Extract the (x, y) coordinate from the center of the cell holding the provided text.  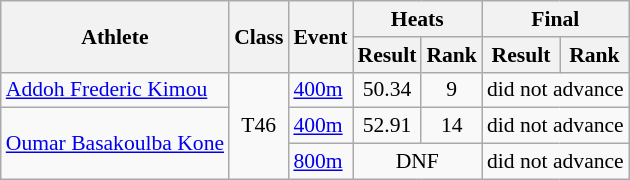
14 (452, 126)
Oumar Basakoulba Kone (115, 144)
Class (258, 36)
9 (452, 90)
Heats (416, 19)
Athlete (115, 36)
Addoh Frederic Kimou (115, 90)
800m (320, 162)
T46 (258, 126)
DNF (416, 162)
50.34 (386, 90)
52.91 (386, 126)
Event (320, 36)
Final (556, 19)
